Pinpoint the cell where the given text exists, returning its [x, y] midpoint coordinate. 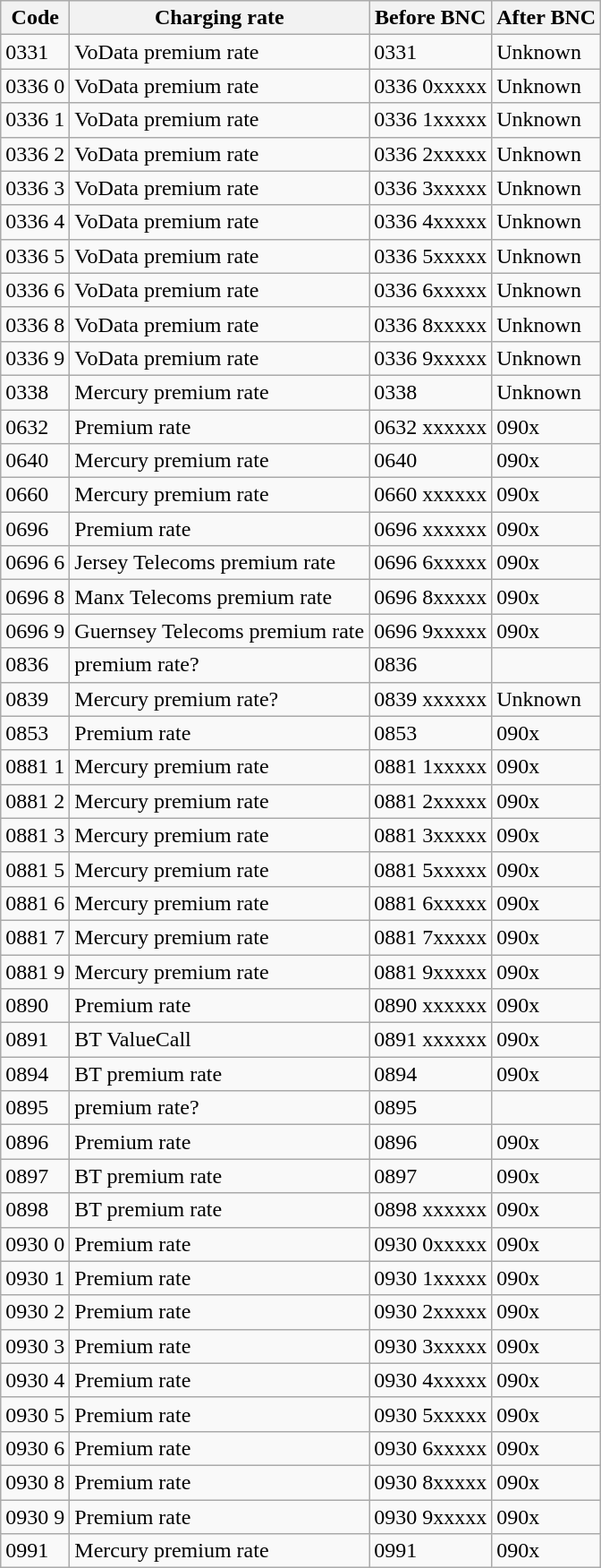
0336 9xxxxx [431, 358]
0336 5 [36, 256]
0890 xxxxxx [431, 1006]
0336 0xxxxx [431, 86]
0696 8 [36, 597]
0930 0xxxxx [431, 1244]
0881 7xxxxx [431, 937]
0881 9xxxxx [431, 971]
0839 [36, 699]
0336 9 [36, 358]
0890 [36, 1006]
Before BNC [431, 18]
0930 5 [36, 1414]
0336 2xxxxx [431, 154]
0930 5xxxxx [431, 1414]
After BNC [546, 18]
0881 2 [36, 801]
0336 3xxxxx [431, 188]
0696 8xxxxx [431, 597]
0839 xxxxxx [431, 699]
0336 6 [36, 290]
0930 1xxxxx [431, 1278]
0881 6 [36, 903]
0336 5xxxxx [431, 256]
0930 6 [36, 1448]
Guernsey Telecoms premium rate [220, 631]
0696 [36, 529]
Code [36, 18]
0930 3 [36, 1346]
0336 0 [36, 86]
0930 0 [36, 1244]
0696 6 [36, 563]
0930 6xxxxx [431, 1448]
0336 3 [36, 188]
0336 4xxxxx [431, 222]
0930 2 [36, 1312]
0930 1 [36, 1278]
0660 [36, 495]
0930 8xxxxx [431, 1482]
0881 3 [36, 835]
0881 5xxxxx [431, 869]
0696 xxxxxx [431, 529]
0881 5 [36, 869]
0881 9 [36, 971]
0930 8 [36, 1482]
0881 3xxxxx [431, 835]
0891 xxxxxx [431, 1040]
0660 xxxxxx [431, 495]
Charging rate [220, 18]
0930 4xxxxx [431, 1380]
0336 8 [36, 324]
0898 [36, 1210]
0930 3xxxxx [431, 1346]
0881 1xxxxx [431, 767]
0930 4 [36, 1380]
BT ValueCall [220, 1040]
0930 2xxxxx [431, 1312]
Manx Telecoms premium rate [220, 597]
0891 [36, 1040]
0632 [36, 427]
0336 8xxxxx [431, 324]
0336 1xxxxx [431, 120]
0336 6xxxxx [431, 290]
Mercury premium rate? [220, 699]
0696 9xxxxx [431, 631]
0336 4 [36, 222]
0930 9 [36, 1517]
0632 xxxxxx [431, 427]
0898 xxxxxx [431, 1210]
0696 6xxxxx [431, 563]
0881 7 [36, 937]
0696 9 [36, 631]
0881 6xxxxx [431, 903]
0930 9xxxxx [431, 1517]
0336 2 [36, 154]
Jersey Telecoms premium rate [220, 563]
0336 1 [36, 120]
0881 2xxxxx [431, 801]
0881 1 [36, 767]
